Locate the cell with the specified text and output its (X, Y) center coordinate. 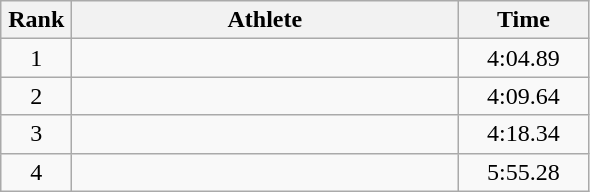
4 (36, 172)
4:04.89 (524, 58)
Athlete (265, 20)
4:09.64 (524, 96)
Time (524, 20)
2 (36, 96)
3 (36, 134)
5:55.28 (524, 172)
4:18.34 (524, 134)
Rank (36, 20)
1 (36, 58)
